Scan for the cell matching the given text and deliver its [x, y] coordinate at center. 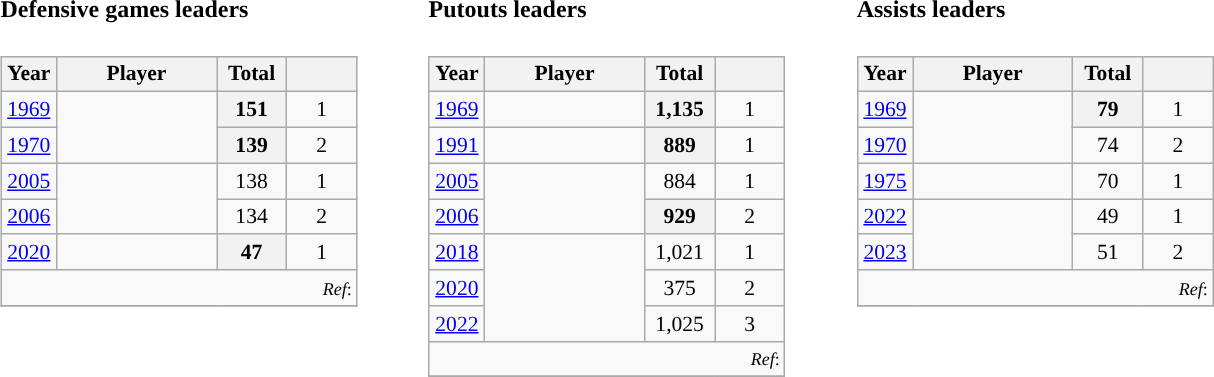
1,025 [680, 323]
139 [251, 145]
1991 [456, 145]
47 [251, 252]
138 [251, 181]
51 [1108, 252]
929 [680, 217]
1,135 [680, 110]
1,021 [680, 252]
151 [251, 110]
2018 [456, 252]
49 [1108, 217]
1975 [884, 181]
74 [1108, 145]
375 [680, 288]
3 [750, 323]
2023 [884, 252]
884 [680, 181]
79 [1108, 110]
134 [251, 217]
70 [1108, 181]
889 [680, 145]
